Find where the given text appears and provide that cell's center as [x, y] coordinate. 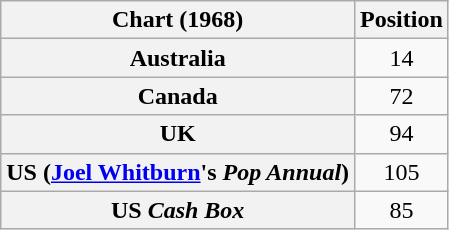
94 [402, 134]
US Cash Box [178, 210]
85 [402, 210]
Position [402, 20]
Canada [178, 96]
105 [402, 172]
72 [402, 96]
Chart (1968) [178, 20]
US (Joel Whitburn's Pop Annual) [178, 172]
Australia [178, 58]
UK [178, 134]
14 [402, 58]
